Scan for the cell matching the given text and deliver its (X, Y) coordinate at center. 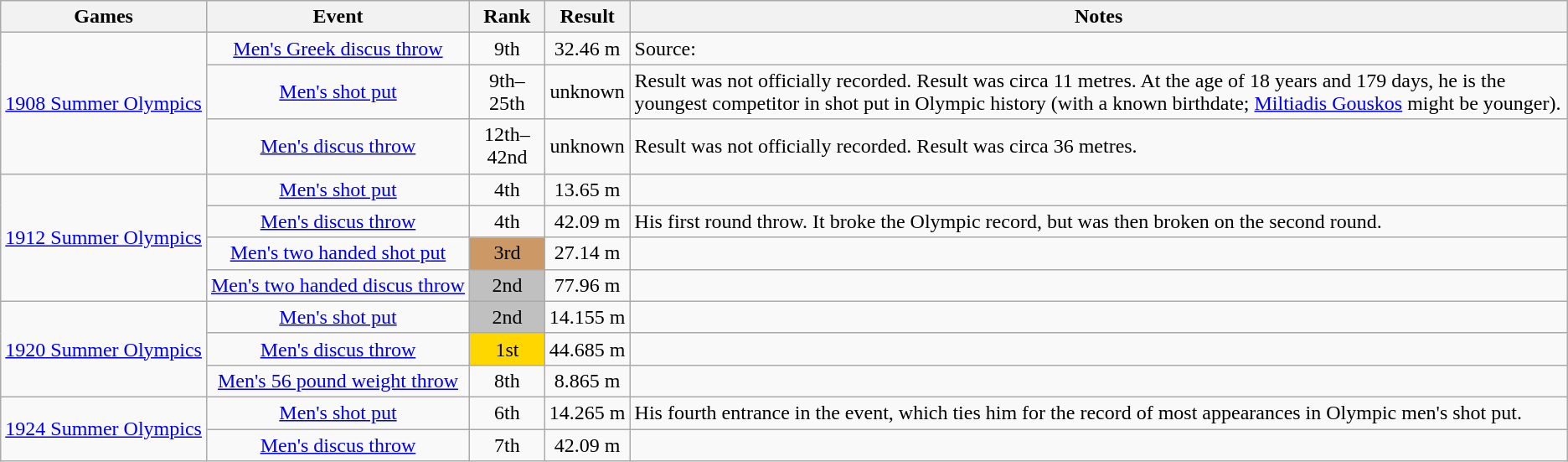
9th–25th (507, 92)
32.46 m (587, 49)
Men's Greek discus throw (338, 49)
Result was not officially recorded. Result was circa 36 metres. (1099, 146)
Men's two handed shot put (338, 253)
1st (507, 349)
Result (587, 17)
14.265 m (587, 413)
Men's two handed discus throw (338, 285)
9th (507, 49)
His first round throw. It broke the Olympic record, but was then broken on the second round. (1099, 221)
13.65 m (587, 189)
77.96 m (587, 285)
1924 Summer Olympics (104, 428)
6th (507, 413)
1920 Summer Olympics (104, 349)
14.155 m (587, 317)
Notes (1099, 17)
His fourth entrance in the event, which ties him for the record of most appearances in Olympic men's shot put. (1099, 413)
Rank (507, 17)
Source: (1099, 49)
27.14 m (587, 253)
8th (507, 381)
12th–42nd (507, 146)
7th (507, 445)
8.865 m (587, 381)
Games (104, 17)
1908 Summer Olympics (104, 103)
3rd (507, 253)
44.685 m (587, 349)
Men's 56 pound weight throw (338, 381)
1912 Summer Olympics (104, 237)
Event (338, 17)
